Locate the cell with the specified text and output its (X, Y) center coordinate. 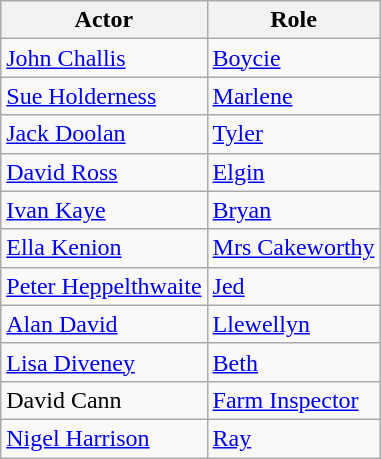
Tyler (294, 134)
Actor (104, 20)
Beth (294, 362)
Peter Heppelthwaite (104, 286)
Ella Kenion (104, 248)
Ray (294, 438)
Llewellyn (294, 324)
Jack Doolan (104, 134)
David Cann (104, 400)
Ivan Kaye (104, 210)
Nigel Harrison (104, 438)
Boycie (294, 58)
Bryan (294, 210)
Lisa Diveney (104, 362)
Sue Holderness (104, 96)
Alan David (104, 324)
David Ross (104, 172)
Farm Inspector (294, 400)
Marlene (294, 96)
Jed (294, 286)
Role (294, 20)
Elgin (294, 172)
Mrs Cakeworthy (294, 248)
John Challis (104, 58)
